Return the (x, y) coordinate for the center point of the cell that contains the specified text.  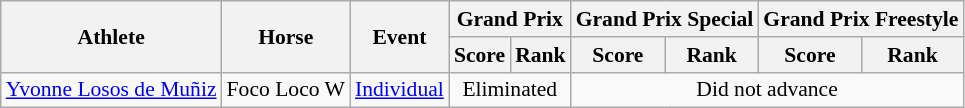
Individual (400, 90)
Athlete (112, 36)
Grand Prix (510, 19)
Foco Loco W (286, 90)
Did not advance (768, 90)
Event (400, 36)
Grand Prix Freestyle (860, 19)
Horse (286, 36)
Eliminated (510, 90)
Yvonne Losos de Muñiz (112, 90)
Grand Prix Special (665, 19)
